Provide the (x, y) coordinate of the cell's center where the given text is located.  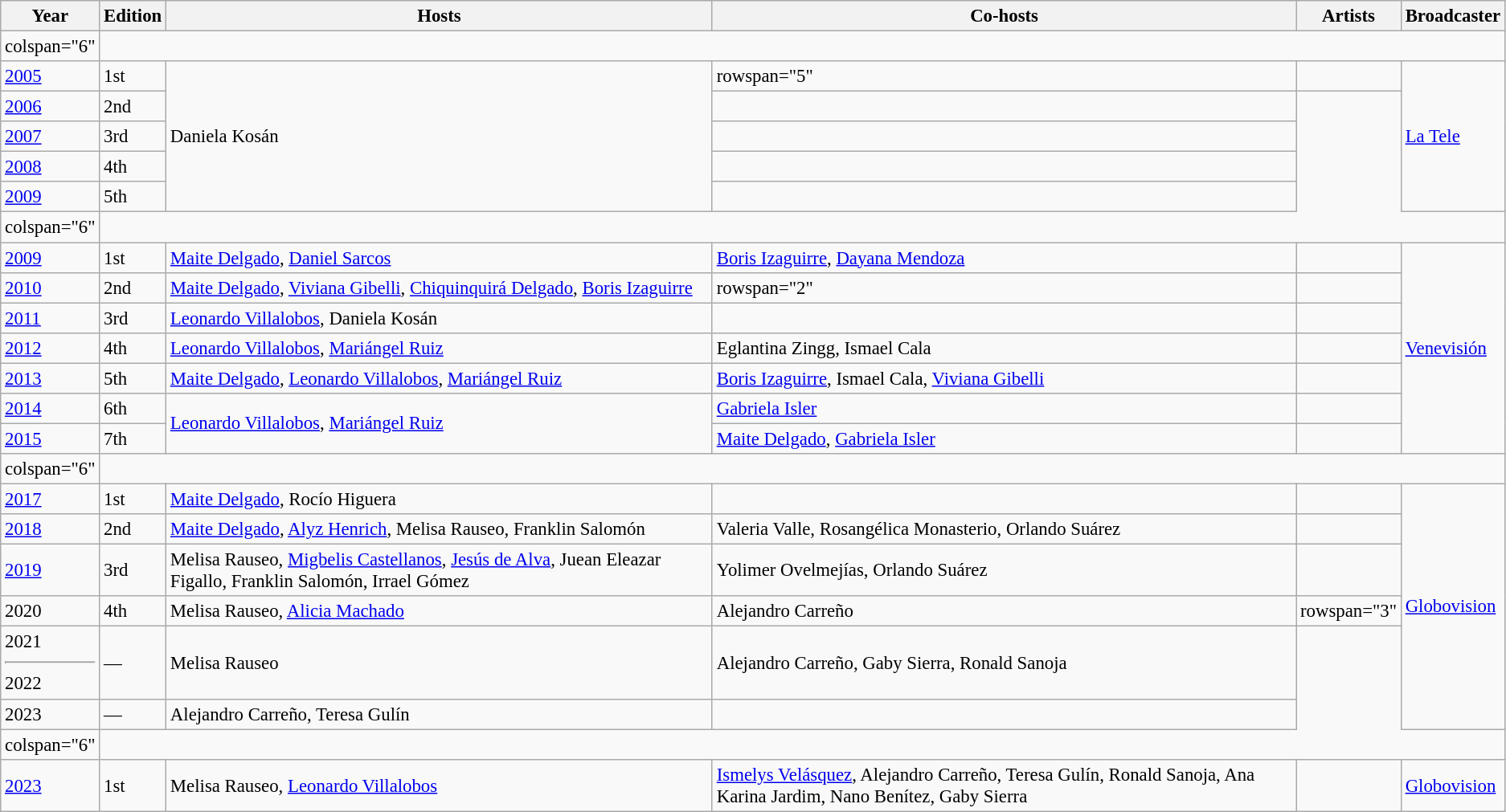
2006 (50, 107)
2015 (50, 439)
2008 (50, 167)
Melisa Rauseo, Alicia Machado (440, 611)
2020 (50, 611)
Hosts (440, 16)
rowspan="5" (1004, 76)
2017 (50, 499)
6th (133, 409)
Year (50, 16)
2011 (50, 318)
20212022 (50, 663)
Maite Delgado, Rocío Higuera (440, 499)
Maite Delgado, Daniel Sarcos (440, 258)
Melisa Rauseo, Leonardo Villalobos (440, 785)
Leonardo Villalobos, Daniela Kosán (440, 318)
Ismelys Velásquez, Alejandro Carreño, Teresa Gulín, Ronald Sanoja, Ana Karina Jardim, Nano Benítez, Gaby Sierra (1004, 785)
2012 (50, 348)
Melisa Rauseo (440, 663)
2013 (50, 378)
Alejandro Carreño, Teresa Gulín (440, 714)
Venevisión (1453, 349)
Maite Delgado, Alyz Henrich, Melisa Rauseo, Franklin Salomón (440, 529)
Alejandro Carreño, Gaby Sierra, Ronald Sanoja (1004, 663)
Melisa Rauseo, Migbelis Castellanos, Jesús de Alva, Juean Eleazar Figallo, Franklin Salomón, Irrael Gómez (440, 570)
Daniela Kosán (440, 137)
Broadcaster (1453, 16)
rowspan="3" (1348, 611)
2018 (50, 529)
Maite Delgado, Gabriela Isler (1004, 439)
Edition (133, 16)
Gabriela Isler (1004, 409)
Boris Izaguirre, Dayana Mendoza (1004, 258)
Yolimer Ovelmejías, Orlando Suárez (1004, 570)
rowspan="2" (1004, 288)
Artists (1348, 16)
Valeria Valle, Rosangélica Monasterio, Orlando Suárez (1004, 529)
2019 (50, 570)
2007 (50, 137)
Alejandro Carreño (1004, 611)
Eglantina Zingg, Ismael Cala (1004, 348)
La Tele (1453, 137)
2010 (50, 288)
Maite Delgado, Viviana Gibelli, Chiquinquirá Delgado, Boris Izaguirre (440, 288)
2014 (50, 409)
Co-hosts (1004, 16)
Maite Delgado, Leonardo Villalobos, Mariángel Ruiz (440, 378)
Boris Izaguirre, Ismael Cala, Viviana Gibelli (1004, 378)
2005 (50, 76)
7th (133, 439)
